Output the (X, Y) coordinate of the center of the cell containing the given text.  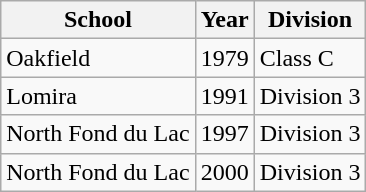
School (98, 20)
Oakfield (98, 58)
Lomira (98, 96)
Year (224, 20)
1997 (224, 134)
Division (310, 20)
Class C (310, 58)
1979 (224, 58)
1991 (224, 96)
2000 (224, 172)
